Search for the cell housing the specified text and yield its [X, Y] center coordinate. 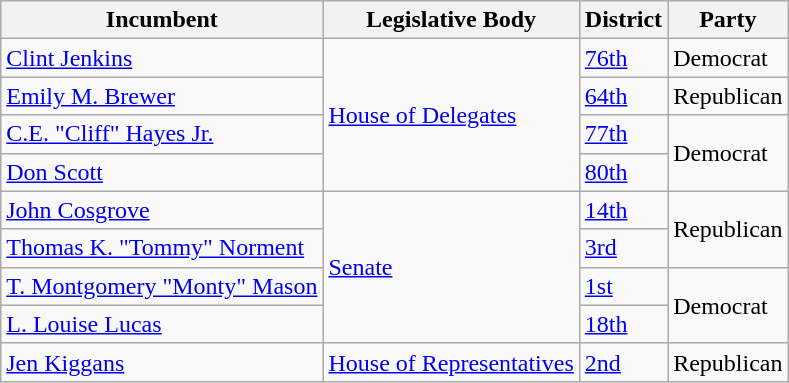
Jen Kiggans [162, 362]
Don Scott [162, 172]
T. Montgomery "Monty" Mason [162, 286]
C.E. "Cliff" Hayes Jr. [162, 134]
3rd [623, 248]
Emily M. Brewer [162, 96]
1st [623, 286]
80th [623, 172]
77th [623, 134]
Senate [451, 267]
John Cosgrove [162, 210]
Party [728, 20]
House of Representatives [451, 362]
2nd [623, 362]
18th [623, 324]
Clint Jenkins [162, 58]
Legislative Body [451, 20]
14th [623, 210]
Incumbent [162, 20]
House of Delegates [451, 115]
64th [623, 96]
District [623, 20]
L. Louise Lucas [162, 324]
76th [623, 58]
Thomas K. "Tommy" Norment [162, 248]
